Capture the cell that displays the provided text and extract its (X, Y) central coordinate. 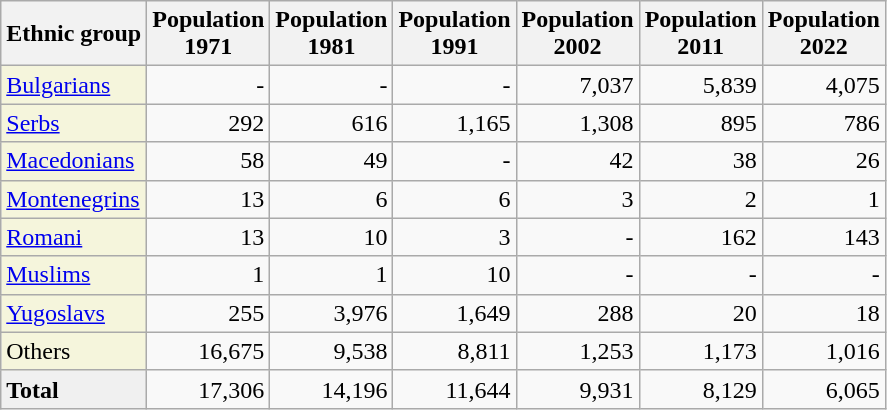
Others (74, 351)
Population1981 (332, 34)
Muslims (74, 275)
16,675 (208, 351)
26 (824, 161)
18 (824, 313)
162 (700, 237)
11,644 (454, 389)
Yugoslavs (74, 313)
17,306 (208, 389)
1,253 (578, 351)
288 (578, 313)
2 (700, 199)
42 (578, 161)
20 (700, 313)
Population1971 (208, 34)
292 (208, 123)
1,308 (578, 123)
Serbs (74, 123)
Population2011 (700, 34)
49 (332, 161)
Population1991 (454, 34)
Bulgarians (74, 85)
8,811 (454, 351)
143 (824, 237)
9,538 (332, 351)
Ethnic group (74, 34)
58 (208, 161)
255 (208, 313)
1,165 (454, 123)
1,016 (824, 351)
5,839 (700, 85)
9,931 (578, 389)
Romani (74, 237)
616 (332, 123)
4,075 (824, 85)
14,196 (332, 389)
6,065 (824, 389)
3,976 (332, 313)
Population2022 (824, 34)
Total (74, 389)
1,173 (700, 351)
38 (700, 161)
Macedonians (74, 161)
7,037 (578, 85)
895 (700, 123)
1,649 (454, 313)
Population2002 (578, 34)
786 (824, 123)
Montenegrins (74, 199)
8,129 (700, 389)
